Search for the cell housing the specified text and yield its [X, Y] center coordinate. 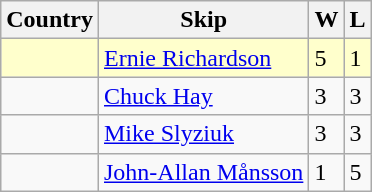
Country [50, 20]
Ernie Richardson [203, 58]
Mike Slyziuk [203, 134]
L [358, 20]
Chuck Hay [203, 96]
W [326, 20]
John-Allan Månsson [203, 172]
Skip [203, 20]
